Detect which cell encompasses the target text, then output its [X, Y] center coordinate. 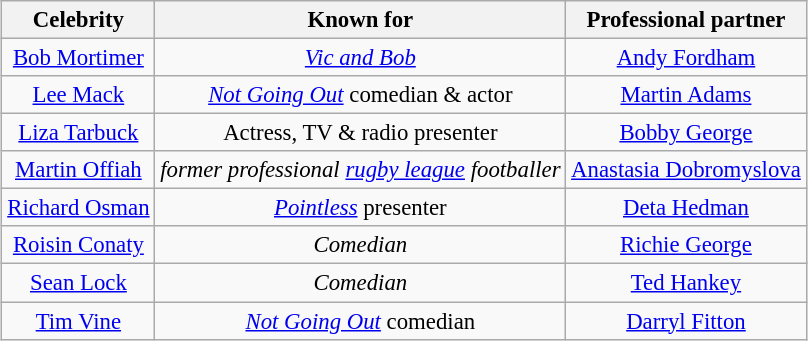
Not Going Out comedian & actor [360, 95]
Roisin Conaty [78, 245]
Not Going Out comedian [360, 321]
Known for [360, 20]
Andy Fordham [686, 57]
former professional rugby league footballer [360, 170]
Actress, TV & radio presenter [360, 133]
Martin Offiah [78, 170]
Liza Tarbuck [78, 133]
Lee Mack [78, 95]
Darryl Fitton [686, 321]
Bob Mortimer [78, 57]
Ted Hankey [686, 283]
Pointless presenter [360, 208]
Sean Lock [78, 283]
Richie George [686, 245]
Richard Osman [78, 208]
Bobby George [686, 133]
Celebrity [78, 20]
Anastasia Dobromyslova [686, 170]
Deta Hedman [686, 208]
Vic and Bob [360, 57]
Martin Adams [686, 95]
Professional partner [686, 20]
Tim Vine [78, 321]
